Locate the cell with the specified text and output its [X, Y] center coordinate. 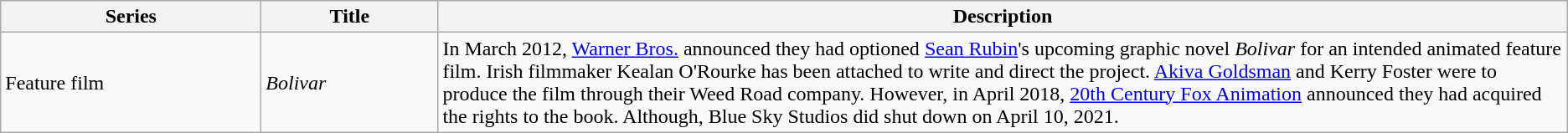
Feature film [131, 82]
Title [350, 17]
Series [131, 17]
Bolivar [350, 82]
Description [1003, 17]
